For the text-containing cell, return its midpoint in (X, Y) coordinate format. 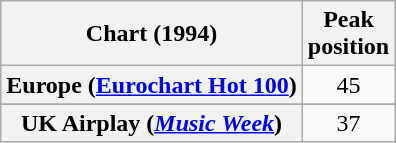
UK Airplay (Music Week) (152, 123)
37 (348, 123)
Chart (1994) (152, 34)
45 (348, 85)
Europe (Eurochart Hot 100) (152, 85)
Peak position (348, 34)
